For the text-containing cell, return its midpoint in [x, y] coordinate format. 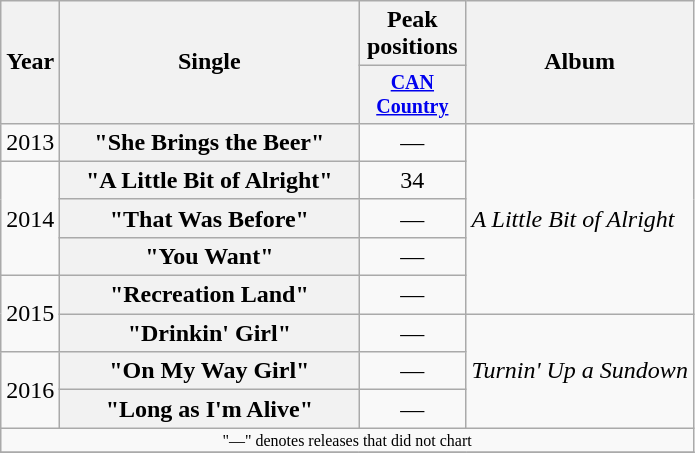
"That Was Before" [210, 218]
Peak positions [412, 34]
34 [412, 180]
"A Little Bit of Alright" [210, 180]
2015 [30, 314]
"Recreation Land" [210, 295]
2013 [30, 142]
CAN Country [412, 94]
Year [30, 62]
"—" denotes releases that did not chart [348, 440]
Turnin' Up a Sundown [580, 371]
"Long as I'm Alive" [210, 409]
"You Want" [210, 256]
2014 [30, 218]
"She Brings the Beer" [210, 142]
A Little Bit of Alright [580, 218]
Single [210, 62]
Album [580, 62]
"Drinkin' Girl" [210, 333]
2016 [30, 390]
"On My Way Girl" [210, 371]
